Pinpoint the cell where the given text exists, returning its [x, y] midpoint coordinate. 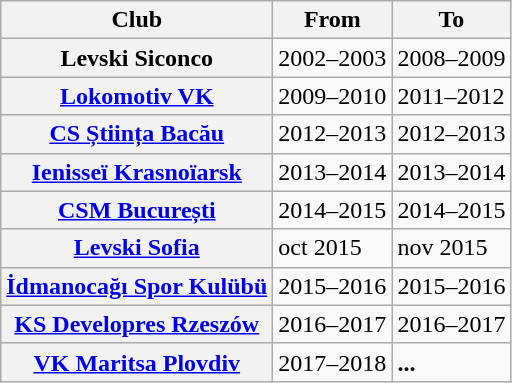
CSM București [137, 210]
2011–2012 [452, 96]
... [452, 362]
oct 2015 [332, 248]
Ienisseï Krasnoïarsk [137, 172]
Club [137, 20]
2017–2018 [332, 362]
From [332, 20]
nov 2015 [452, 248]
VK Maritsa Plovdiv [137, 362]
2002–2003 [332, 58]
Lokomotiv VK [137, 96]
KS Developres Rzeszów [137, 324]
Levski Siconco [137, 58]
To [452, 20]
CS Știința Bacău [137, 134]
2008–2009 [452, 58]
İdmanocağı Spor Kulübü [137, 286]
Levski Sofia [137, 248]
2009–2010 [332, 96]
